Identify which cell holds the provided text, then report its (x, y) central coordinate. 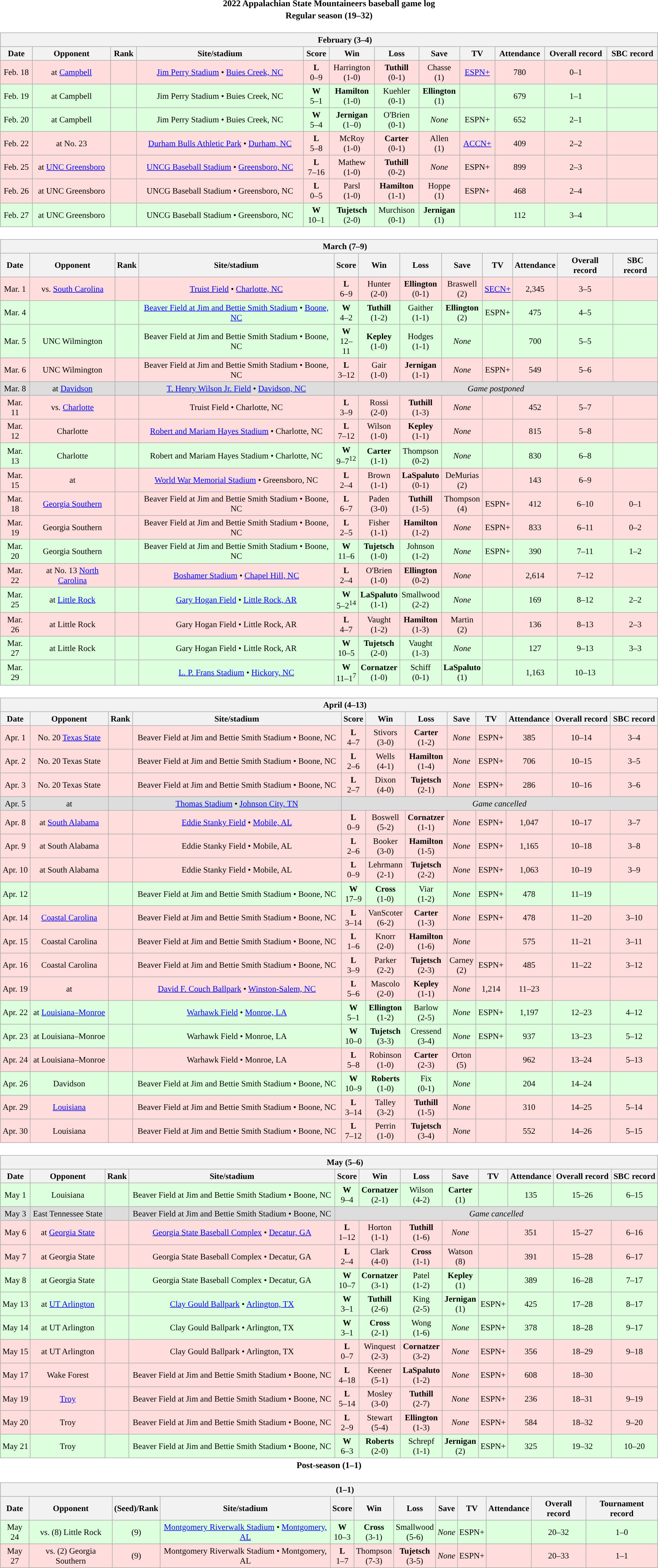
Feb. 22 (16, 143)
Feb. 18 (16, 72)
Hamilton(1-6) (426, 941)
Cross(3-1) (374, 1532)
Mosley(3-0) (380, 1399)
Mar. 4 (15, 312)
1,165 (529, 846)
Viar(1-2) (426, 893)
Feb. 26 (16, 191)
W17–9 (353, 893)
Feb. 27 (16, 215)
Wake Forest (68, 1375)
Tujetsch(1-0) (379, 551)
937 (529, 1036)
L2–9 (347, 1423)
W9–712 (347, 456)
409 (520, 143)
Hamilton(1-4) (426, 761)
Kepley(1) (460, 1280)
14–24 (582, 1084)
W10–0 (353, 1036)
May 17 (15, 1375)
5–8 (585, 431)
6–8 (585, 456)
Carter(1-2) (426, 738)
389 (531, 1280)
Apr. 15 (15, 941)
815 (535, 431)
Mathew(1-0) (352, 168)
L1–6 (353, 941)
Roberts(2-0) (380, 1446)
Apr. 1 (15, 738)
LaSpaluto(1) (462, 672)
6–17 (634, 1256)
584 (531, 1423)
10–14 (582, 738)
Gaither(1-1) (420, 312)
Ellington(1) (439, 96)
Hamilton(1-3) (420, 625)
Apr. 8 (15, 822)
Mar. 6 (15, 370)
9–19 (634, 1399)
Mar. 20 (15, 551)
169 (535, 600)
L5–14 (347, 1399)
412 (535, 504)
Carney(2) (461, 965)
Mar. 5 (15, 341)
13–23 (582, 1036)
6–9 (585, 481)
vs. (2) Georgia Southern (71, 1556)
136 (535, 625)
W10–1 (317, 215)
Booker(3-0) (386, 846)
Apr. 12 (15, 893)
Mar. 27 (15, 648)
135 (531, 1195)
Mar. 26 (15, 625)
14–25 (582, 1107)
390 (535, 551)
L4–18 (347, 1375)
Mar. 1 (15, 289)
Wilson(4-2) (421, 1195)
11–22 (582, 965)
1,163 (535, 672)
Apr. 3 (15, 785)
LaSpaluto(1-1) (379, 600)
9–20 (634, 1423)
20–32 (559, 1532)
18–30 (582, 1375)
830 (535, 456)
1,063 (529, 870)
8–17 (634, 1303)
Mar. 12 (15, 431)
18–29 (582, 1351)
Mascolo(2-0) (386, 988)
Talley(3-2) (386, 1107)
5–12 (634, 1036)
W5–214 (347, 600)
LaSpaluto(1-2) (421, 1375)
Kepley(1-0) (379, 341)
Brown(1-1) (379, 481)
127 (535, 648)
Apr. 2 (15, 761)
Tuthill(1-3) (420, 407)
Watson(8) (460, 1256)
6–10 (585, 504)
10–20 (634, 1446)
899 (520, 168)
2–4 (576, 191)
Thompson(0-2) (420, 456)
Carter(2-3) (426, 1060)
10–18 (582, 846)
May 15 (15, 1351)
vs. South Carolina (73, 289)
1,047 (529, 822)
14–26 (582, 1131)
10–15 (582, 761)
Barlow(2-5) (426, 1013)
Thomas Stadium • Johnson City, TN (237, 804)
David F. Couch Ballpark • Winston-Salem, NC (237, 988)
ACCN+ (477, 143)
Ellington(0-1) (420, 289)
T. Henry Wilson Jr. Field • Davidson, NC (236, 389)
Horton(1-1) (380, 1232)
Hodges(1-1) (420, 341)
Ellington(2) (462, 312)
W12–11 (347, 341)
468 (520, 191)
L0–7 (347, 1351)
7–11 (585, 551)
5–6 (585, 370)
5–7 (585, 407)
4–5 (585, 312)
0–2 (635, 528)
11–21 (582, 941)
2,614 (535, 575)
Hamilton(1-2) (420, 528)
L0–5 (317, 191)
7–17 (634, 1280)
3–7 (634, 822)
Vaught(1-2) (379, 625)
5–15 (634, 1131)
W9–4 (347, 1195)
Durham Bulls Athletic Park • Durham, NC (220, 143)
5–5 (585, 341)
351 (531, 1232)
W10–5 (347, 648)
608 (531, 1375)
Hamilton(1-0) (352, 96)
W5–4 (317, 120)
11–23 (529, 988)
8–12 (585, 600)
Thompson(7-3) (374, 1556)
Feb. 20 (16, 120)
L. P. Frans Stadium • Hickory, NC (236, 672)
Gair(1-0) (379, 370)
May 14 (15, 1328)
Cornatzer(1-0) (379, 672)
Tournament record (622, 1508)
L6–7 (347, 504)
652 (520, 120)
Apr. 19 (15, 988)
5–13 (634, 1060)
13–24 (582, 1060)
Hamilton(1-5) (426, 846)
May (5–6) (329, 1162)
3–12 (634, 965)
Apr. 30 (15, 1131)
Murchison(0-1) (397, 215)
W10–7 (347, 1280)
Jernigan(1–0) (352, 120)
May 8 (15, 1280)
W10–3 (342, 1532)
Allen(1) (439, 143)
2–1 (576, 120)
SECN+ (498, 289)
7–12 (585, 575)
3–10 (634, 918)
Mar. 8 (15, 389)
Mar. 13 (15, 456)
Rossi(2-0) (379, 407)
17–28 (582, 1303)
Carter(1-3) (426, 918)
18–31 (582, 1399)
833 (535, 528)
Cross(2-1) (380, 1328)
310 (529, 1107)
3–11 (634, 941)
3–6 (634, 785)
3–3 (635, 648)
Cornatzer(2-1) (380, 1195)
Boshamer Stadium • Chapel Hill, NC (236, 575)
15–28 (582, 1256)
1–2 (635, 551)
Knorr(2-0) (386, 941)
Apr. 22 (15, 1013)
325 (531, 1446)
10–17 (582, 822)
Apr. 16 (15, 965)
VanScoter(6-2) (386, 918)
Stewart(5-4) (380, 1423)
Vaught(1-3) (420, 648)
Wong(1-6) (421, 1328)
at Davidson (73, 389)
at No. 23 (71, 143)
Tuthill(1-2) (379, 312)
12–23 (582, 1013)
10–13 (585, 672)
Feb. 19 (16, 96)
Apr. 9 (15, 846)
(Seed)/Rank (137, 1508)
18–28 (582, 1328)
L6–9 (347, 289)
O'Brien(0-1) (397, 120)
Robinson(1-0) (386, 1060)
Clark(4-0) (380, 1256)
3–9 (634, 870)
May 21 (15, 1446)
575 (529, 941)
Ellington(0-2) (420, 575)
Game postponed (496, 389)
Johnson(1-2) (420, 551)
Fix(0-1) (426, 1084)
Smallwood(2-2) (420, 600)
6–16 (634, 1232)
Orton(5) (461, 1060)
10–19 (582, 870)
700 (535, 341)
2,345 (535, 289)
385 (529, 738)
Kuehler(0-1) (397, 96)
King(2-5) (421, 1303)
8–13 (585, 625)
Mar. 11 (15, 407)
Cornatzer(3-1) (380, 1280)
143 (535, 481)
May 13 (15, 1303)
Chasse(1) (439, 72)
Smallwood(5-6) (415, 1532)
W11–17 (347, 672)
378 (531, 1328)
Apr. 5 (15, 804)
Perrin(1-0) (386, 1131)
Wells(4-1) (386, 761)
Winquest(2-3) (380, 1351)
May 7 (15, 1256)
Tujetsch(3-4) (426, 1131)
Mar. 18 (15, 504)
15–26 (582, 1195)
706 (529, 761)
Davidson (69, 1084)
Cross(1-0) (386, 893)
5–14 (634, 1107)
May 1 (15, 1195)
Tujetsch(2-1) (426, 785)
391 (531, 1256)
W4–2 (347, 312)
vs. Charlotte (73, 407)
552 (529, 1131)
Cressend(3-4) (426, 1036)
Mar. 29 (15, 672)
962 (529, 1060)
15–27 (582, 1232)
Mar. 22 (15, 575)
(1–1) (329, 1490)
Mar. 25 (15, 600)
W11–6 (347, 551)
Cornatzer(1-1) (426, 822)
780 (520, 72)
11–20 (582, 918)
vs. (8) Little Rock (71, 1532)
Parker(2-2) (386, 965)
April (4–13) (329, 705)
6–11 (585, 528)
Tuthill(1-6) (421, 1232)
Hunter(2-0) (379, 289)
Jernigan(2) (460, 1446)
February (3–4) (329, 40)
May 6 (15, 1232)
1–0 (622, 1532)
18–32 (582, 1423)
Cross(1-1) (421, 1256)
Parsl(1-0) (352, 191)
236 (531, 1399)
Mar. 15 (15, 481)
679 (520, 96)
McRoy(1-0) (352, 143)
Apr. 14 (15, 918)
L2–7 (353, 785)
112 (520, 215)
L1–7 (342, 1556)
11–19 (582, 893)
Tujetsch(3-3) (386, 1036)
Martin(2) (462, 625)
Tuthill(0-1) (397, 72)
549 (535, 370)
O'Brien(1-0) (379, 575)
Tuthill(2-7) (421, 1399)
L2–5 (347, 528)
Apr. 23 (15, 1036)
Hamilton(1-1) (397, 191)
Wilson(1-0) (379, 431)
3–8 (634, 846)
LaSpaluto(0-1) (420, 481)
Carter(1-1) (379, 456)
356 (531, 1351)
475 (535, 312)
Carter(1) (460, 1195)
May 3 (15, 1214)
10–16 (582, 785)
Harrington(1-0) (352, 72)
Apr. 24 (15, 1060)
May 24 (15, 1532)
9–17 (634, 1328)
Roberts(1-0) (386, 1084)
at No. 13 North Carolina (73, 575)
March (7–9) (329, 246)
20–33 (559, 1556)
May 20 (15, 1423)
Ellington(1-3) (421, 1423)
Feb. 25 (16, 168)
1,214 (491, 988)
Schiff(0-1) (420, 672)
452 (535, 407)
May 19 (15, 1399)
Keener(5-1) (380, 1375)
L1–12 (347, 1232)
Tujetsch(3-5) (415, 1556)
6–15 (634, 1195)
L5–6 (353, 988)
4–12 (634, 1013)
Cornatzer(3-2) (421, 1351)
Lehrmann(2-1) (386, 870)
Tujetsch(2-3) (426, 965)
W10–9 (353, 1084)
Thompson(4) (462, 504)
Apr. 10 (15, 870)
Carter(0-1) (397, 143)
DeMurias(2) (462, 481)
Tuthill(0-2) (397, 168)
Fisher(1-1) (379, 528)
May 27 (15, 1556)
L3–12 (347, 370)
Stivors(3-0) (386, 738)
W6–3 (347, 1446)
204 (529, 1084)
Ellington(1-2) (386, 1013)
Schrepf(1-1) (421, 1446)
9–18 (634, 1351)
Braswell(2) (462, 289)
Mar. 19 (15, 528)
Tuthill(2-6) (380, 1303)
East Tennessee State (68, 1214)
485 (529, 965)
World War Memorial Stadium • Greensboro, NC (236, 481)
Apr. 29 (15, 1107)
Jernigan(1-1) (420, 370)
16–28 (582, 1280)
Paden(3-0) (379, 504)
Apr. 26 (15, 1084)
425 (531, 1303)
L7–16 (317, 168)
Hoppe(1) (439, 191)
Boswell(5-2) (386, 822)
9–13 (585, 648)
Patel(1-2) (421, 1280)
1,197 (529, 1013)
286 (529, 785)
Dixon(4-0) (386, 785)
19–32 (582, 1446)
Tujetsch(2-2) (426, 870)
